Determine the (x, y) coordinate at the center of the cell enclosing the given text.  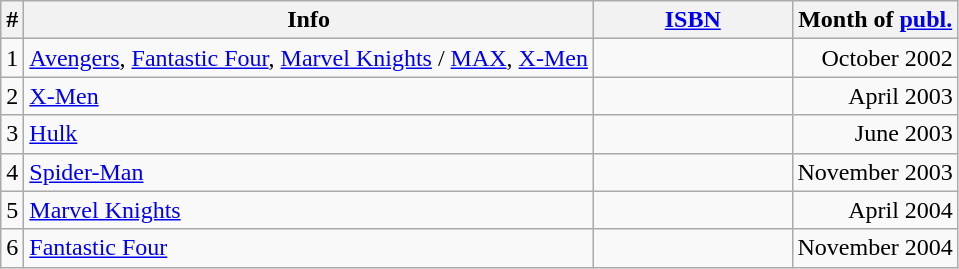
November 2004 (875, 248)
1 (12, 58)
April 2004 (875, 210)
Fantastic Four (309, 248)
Month of publ. (875, 20)
6 (12, 248)
April 2003 (875, 96)
Marvel Knights (309, 210)
3 (12, 134)
Spider-Man (309, 172)
Avengers, Fantastic Four, Marvel Knights / MAX, X-Men (309, 58)
# (12, 20)
2 (12, 96)
Info (309, 20)
X-Men (309, 96)
October 2002 (875, 58)
5 (12, 210)
ISBN (692, 20)
November 2003 (875, 172)
June 2003 (875, 134)
4 (12, 172)
Hulk (309, 134)
